Pinpoint the cell where the given text exists, returning its (X, Y) midpoint coordinate. 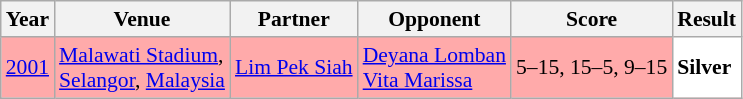
Lim Pek Siah (294, 68)
Score (592, 19)
Year (28, 19)
Deyana Lomban Vita Marissa (434, 68)
Result (706, 19)
Silver (706, 68)
Malawati Stadium,Selangor, Malaysia (142, 68)
5–15, 15–5, 9–15 (592, 68)
2001 (28, 68)
Venue (142, 19)
Partner (294, 19)
Opponent (434, 19)
